Detect which cell encompasses the target text, then output its [X, Y] center coordinate. 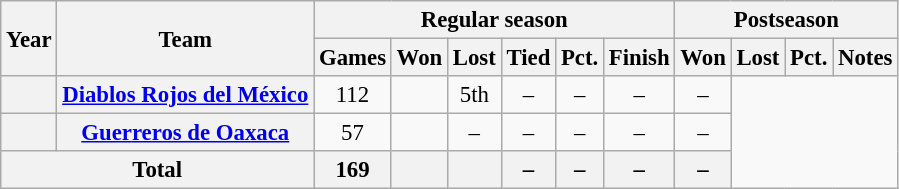
169 [353, 170]
Games [353, 58]
Notes [866, 58]
Postseason [786, 20]
112 [353, 95]
5th [474, 95]
Guerreros de Oaxaca [186, 133]
Regular season [494, 20]
Team [186, 38]
Finish [640, 58]
Tied [528, 58]
Year [29, 38]
Total [158, 170]
57 [353, 133]
Diablos Rojos del México [186, 95]
